Identify which cell holds the provided text, then report its (x, y) central coordinate. 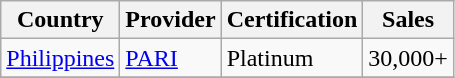
Sales (408, 20)
Provider (170, 20)
PARI (170, 58)
Certification (292, 20)
Philippines (60, 58)
Platinum (292, 58)
30,000+ (408, 58)
Country (60, 20)
